From the cell containing the given text, extract its center point as [X, Y] coordinate. 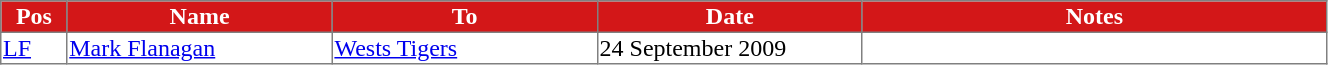
24 September 2009 [730, 48]
To [464, 17]
Name [200, 17]
Notes [1094, 17]
LF [34, 48]
Wests Tigers [464, 48]
Pos [34, 17]
Date [730, 17]
Mark Flanagan [200, 48]
